Determine the [X, Y] coordinate at the center of the cell enclosing the given text.  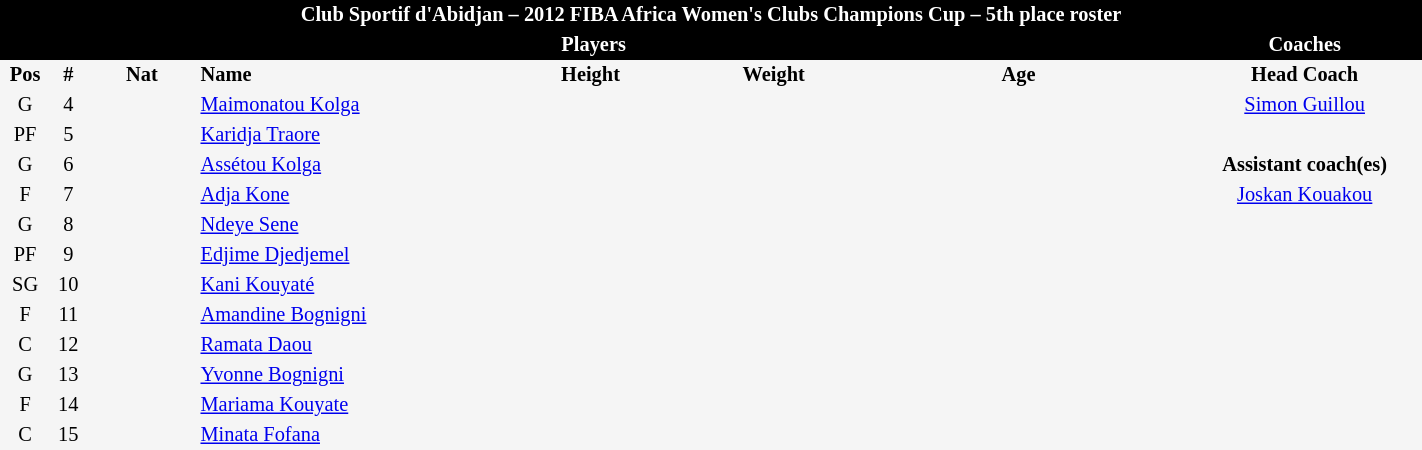
Assétou Kolga [340, 165]
Height [591, 75]
6 [68, 165]
Adja Kone [340, 195]
Pos [25, 75]
5 [68, 135]
Coaches [1304, 45]
Joskan Kouakou [1304, 195]
Ramata Daou [340, 345]
11 [68, 315]
Players [594, 45]
Club Sportif d'Abidjan – 2012 FIBA Africa Women's Clubs Champions Cup – 5th place roster [711, 15]
Weight [774, 75]
14 [68, 405]
Nat [142, 75]
12 [68, 345]
Kani Kouyaté [340, 285]
Minata Fofana [340, 435]
Simon Guillou [1304, 105]
10 [68, 285]
Name [340, 75]
Age [1019, 75]
Edjime Djedjemel [340, 255]
# [68, 75]
Amandine Bognigni [340, 315]
13 [68, 375]
Mariama Kouyate [340, 405]
4 [68, 105]
Head Coach [1304, 75]
Assistant coach(es) [1304, 165]
8 [68, 225]
15 [68, 435]
9 [68, 255]
SG [25, 285]
Ndeye Sene [340, 225]
Karidja Traore [340, 135]
Maimonatou Kolga [340, 105]
7 [68, 195]
Yvonne Bognigni [340, 375]
